Search for the cell housing the specified text and yield its (x, y) center coordinate. 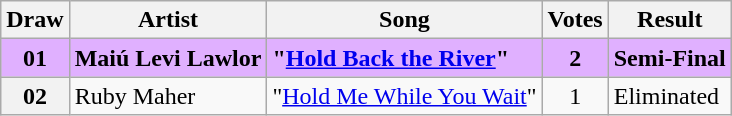
Votes (575, 20)
Result (670, 20)
"Hold Back the River" (404, 58)
1 (575, 96)
Artist (168, 20)
Maiú Levi Lawlor (168, 58)
2 (575, 58)
Eliminated (670, 96)
Semi-Final (670, 58)
02 (35, 96)
Draw (35, 20)
Song (404, 20)
01 (35, 58)
Ruby Maher (168, 96)
"Hold Me While You Wait" (404, 96)
